Search for the cell housing the specified text and yield its (x, y) center coordinate. 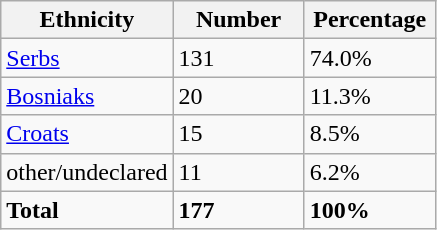
74.0% (370, 58)
Croats (87, 134)
Bosniaks (87, 96)
other/undeclared (87, 172)
6.2% (370, 172)
11 (238, 172)
131 (238, 58)
Percentage (370, 20)
Ethnicity (87, 20)
Total (87, 210)
20 (238, 96)
177 (238, 210)
11.3% (370, 96)
8.5% (370, 134)
100% (370, 210)
Serbs (87, 58)
Number (238, 20)
15 (238, 134)
